Output the (x, y) coordinate of the center of the cell containing the given text.  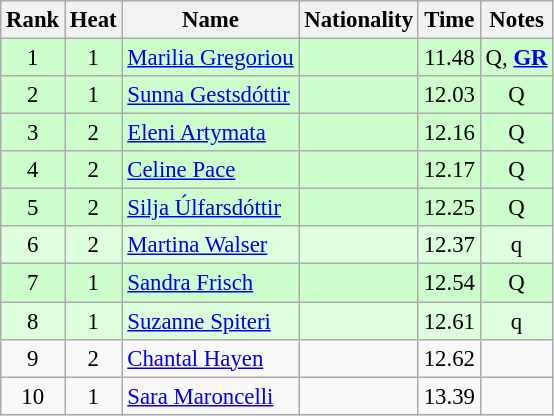
12.61 (449, 321)
Time (449, 20)
Name (210, 20)
5 (33, 208)
12.03 (449, 95)
13.39 (449, 396)
12.37 (449, 245)
12.54 (449, 283)
12.16 (449, 133)
11.48 (449, 58)
Martina Walser (210, 245)
Celine Pace (210, 170)
4 (33, 170)
12.25 (449, 208)
Marilia Gregoriou (210, 58)
Suzanne Spiteri (210, 321)
Q, GR (516, 58)
Sara Maroncelli (210, 396)
Chantal Hayen (210, 358)
12.17 (449, 170)
9 (33, 358)
3 (33, 133)
Nationality (358, 20)
Sunna Gestsdóttir (210, 95)
Sandra Frisch (210, 283)
Notes (516, 20)
12.62 (449, 358)
7 (33, 283)
Eleni Artymata (210, 133)
10 (33, 396)
Rank (33, 20)
6 (33, 245)
Heat (94, 20)
Silja Úlfarsdóttir (210, 208)
8 (33, 321)
